Detect which cell encompasses the target text, then output its (X, Y) center coordinate. 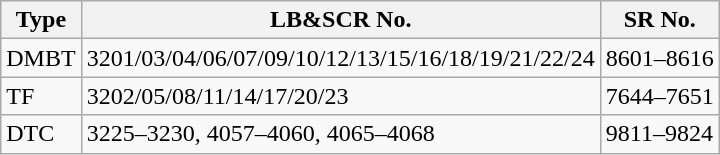
SR No. (660, 20)
Type (41, 20)
7644–7651 (660, 96)
3225–3230, 4057–4060, 4065–4068 (340, 134)
3201/03/04/06/07/09/10/12/13/15/16/18/19/21/22/24 (340, 58)
3202/05/08/11/14/17/20/23 (340, 96)
8601–8616 (660, 58)
DTC (41, 134)
DMBT (41, 58)
9811–9824 (660, 134)
LB&SCR No. (340, 20)
TF (41, 96)
